Return the [X, Y] coordinate for the center point of the cell that contains the specified text.  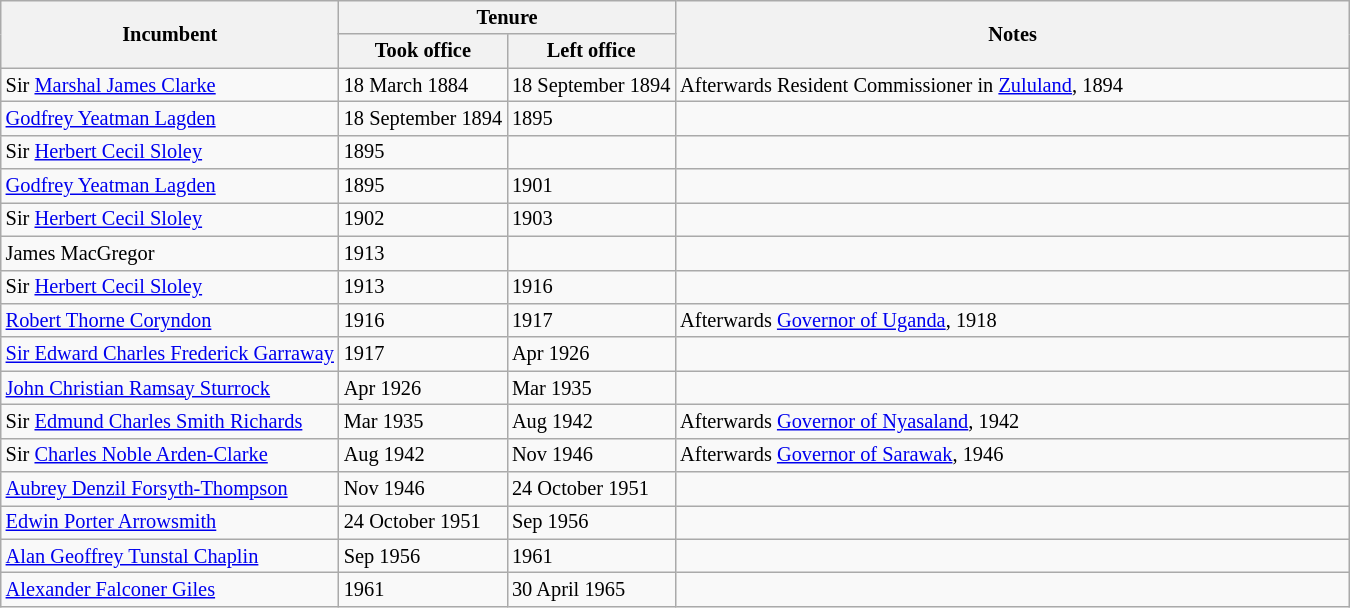
Afterwards Governor of Sarawak, 1946 [1012, 455]
Sir Marshal James Clarke [170, 85]
Edwin Porter Arrowsmith [170, 522]
30 April 1965 [591, 589]
18 March 1884 [423, 85]
Sir Edmund Charles Smith Richards [170, 421]
Afterwards Resident Commissioner in Zululand, 1894 [1012, 85]
Sir Edward Charles Frederick Garraway [170, 354]
Incumbent [170, 34]
1902 [423, 219]
1901 [591, 186]
Took office [423, 51]
Left office [591, 51]
Alan Geoffrey Tunstal Chaplin [170, 556]
Tenure [507, 17]
Afterwards Governor of Nyasaland, 1942 [1012, 421]
1903 [591, 219]
Alexander Falconer Giles [170, 589]
Sir Charles Noble Arden-Clarke [170, 455]
Aubrey Denzil Forsyth-Thompson [170, 489]
Notes [1012, 34]
John Christian Ramsay Sturrock [170, 388]
James MacGregor [170, 253]
Robert Thorne Coryndon [170, 320]
Afterwards Governor of Uganda, 1918 [1012, 320]
